Return the (x, y) coordinate for the center point of the cell that contains the specified text.  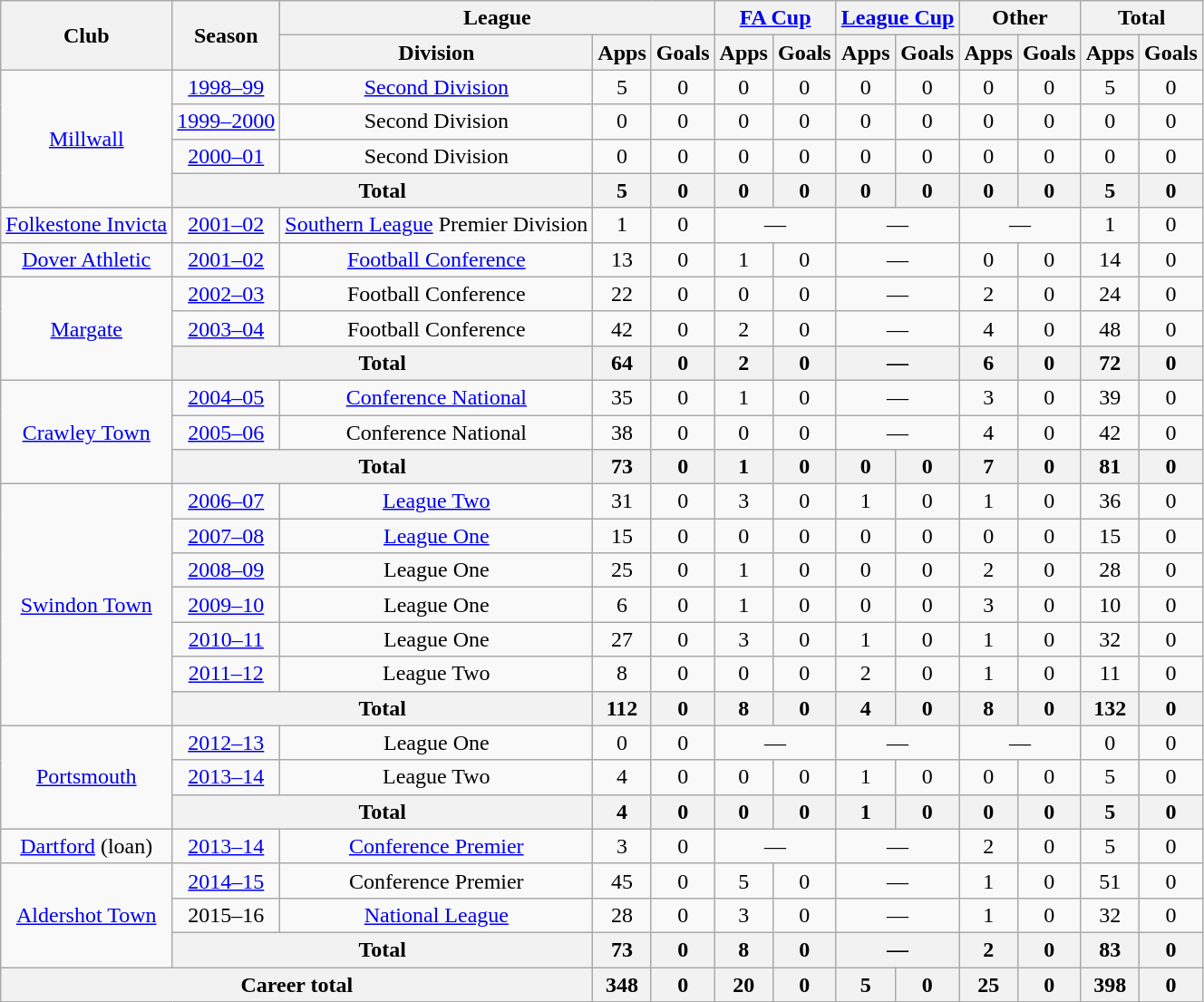
2004–05 (227, 397)
64 (622, 363)
2014–15 (227, 880)
11 (1110, 674)
2006–07 (227, 501)
Career total (297, 984)
Season (227, 35)
League (497, 18)
35 (622, 397)
Millwall (87, 139)
Other (1020, 18)
39 (1110, 397)
1999–2000 (227, 122)
31 (622, 501)
1998–99 (227, 87)
13 (622, 259)
Portsmouth (87, 777)
Division (437, 53)
10 (1110, 605)
132 (1110, 708)
2009–10 (227, 605)
27 (622, 639)
348 (622, 984)
Club (87, 35)
45 (622, 880)
League Cup (898, 18)
398 (1110, 984)
Aldershot Town (87, 915)
112 (622, 708)
20 (743, 984)
2008–09 (227, 570)
2002–03 (227, 294)
7 (988, 467)
Dover Athletic (87, 259)
Southern League Premier Division (437, 225)
2003–04 (227, 328)
14 (1110, 259)
51 (1110, 880)
2012–13 (227, 743)
48 (1110, 328)
Folkestone Invicta (87, 225)
2007–08 (227, 536)
22 (622, 294)
Crawley Town (87, 432)
36 (1110, 501)
83 (1110, 949)
2005–06 (227, 433)
2015–16 (227, 915)
Margate (87, 328)
2000–01 (227, 156)
24 (1110, 294)
2011–12 (227, 674)
2010–11 (227, 639)
Dartford (loan) (87, 846)
81 (1110, 467)
Swindon Town (87, 605)
FA Cup (775, 18)
National League (437, 915)
38 (622, 433)
72 (1110, 363)
